Scan for the cell matching the given text and deliver its [x, y] coordinate at center. 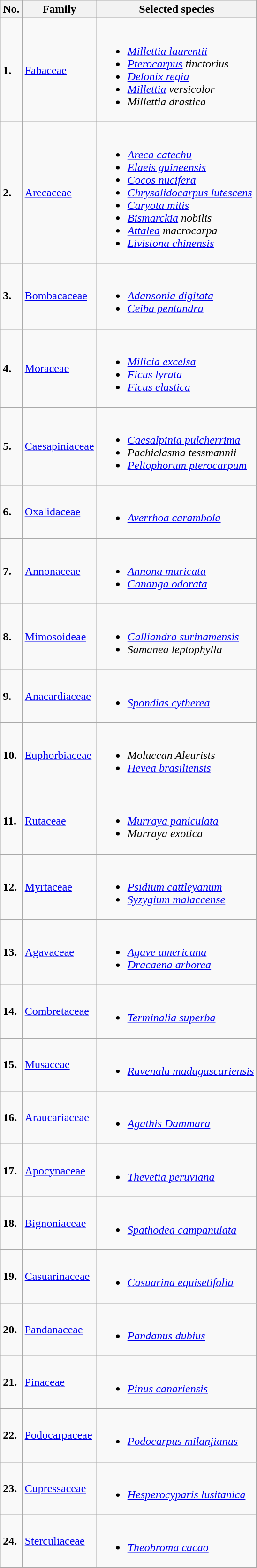
Caesalpinia pulcherrimaPachiclasma tessmanniiPeltophorum pterocarpum [176, 446]
Hesperocyparis lusitanica [176, 1488]
5. [11, 446]
Araucariaceae [59, 1118]
Sterculiaceae [59, 1541]
Myrtaceae [59, 886]
Agave americanaDracaena arborea [176, 952]
Moraceae [59, 368]
11. [11, 821]
Moluccan AleuristsHevea brasiliensis [176, 755]
Arecaceae [59, 193]
12. [11, 886]
Spondias cytherea [176, 696]
Casuarina equisetifolia [176, 1276]
Pandanus dubius [176, 1330]
Ravenala madagascariensis [176, 1064]
7. [11, 571]
No. [11, 9]
Cupressaceae [59, 1488]
Milicia excelsaFicus lyrataFicus elastica [176, 368]
Annonaceae [59, 571]
Oxalidaceae [59, 512]
Millettia laurentiiPterocarpus tinctoriusDelonix regiaMillettia versicolorMillettia drastica [176, 70]
Selected species [176, 9]
Pandanaceae [59, 1330]
Averrhoa carambola [176, 512]
21. [11, 1382]
24. [11, 1541]
14. [11, 1012]
15. [11, 1064]
Mimosoideae [59, 637]
13. [11, 952]
18. [11, 1224]
6. [11, 512]
Theobroma cacao [176, 1541]
22. [11, 1435]
8. [11, 637]
23. [11, 1488]
10. [11, 755]
19. [11, 1276]
Caesapiniaceae [59, 446]
3. [11, 296]
Annona muricataCananga odorata [176, 571]
Agavaceae [59, 952]
Apocynaceae [59, 1170]
Agathis Dammara [176, 1118]
Spathodea campanulata [176, 1224]
Podocarpus milanjianus [176, 1435]
Bombacaceae [59, 296]
20. [11, 1330]
Fabaceae [59, 70]
Podocarpaceae [59, 1435]
Pinus canariensis [176, 1382]
Areca catechuElaeis guineensisCocos nuciferaChrysalidocarpus lutescensCaryota mitisBismarckia nobilisAttalea macrocarpaLivistona chinensis [176, 193]
17. [11, 1170]
9. [11, 696]
16. [11, 1118]
Anacardiaceae [59, 696]
Murraya paniculataMurraya exotica [176, 821]
4. [11, 368]
2. [11, 193]
Rutaceae [59, 821]
Musaceae [59, 1064]
Adansonia digitataCeiba pentandra [176, 296]
Casuarinaceae [59, 1276]
Thevetia peruviana [176, 1170]
1. [11, 70]
Terminalia superba [176, 1012]
Euphorbiaceae [59, 755]
Bignoniaceae [59, 1224]
Psidium cattleyanumSyzygium malaccense [176, 886]
Calliandra surinamensisSamanea leptophylla [176, 637]
Pinaceae [59, 1382]
Combretaceae [59, 1012]
Family [59, 9]
